From the cell containing the given text, extract its center point as [X, Y] coordinate. 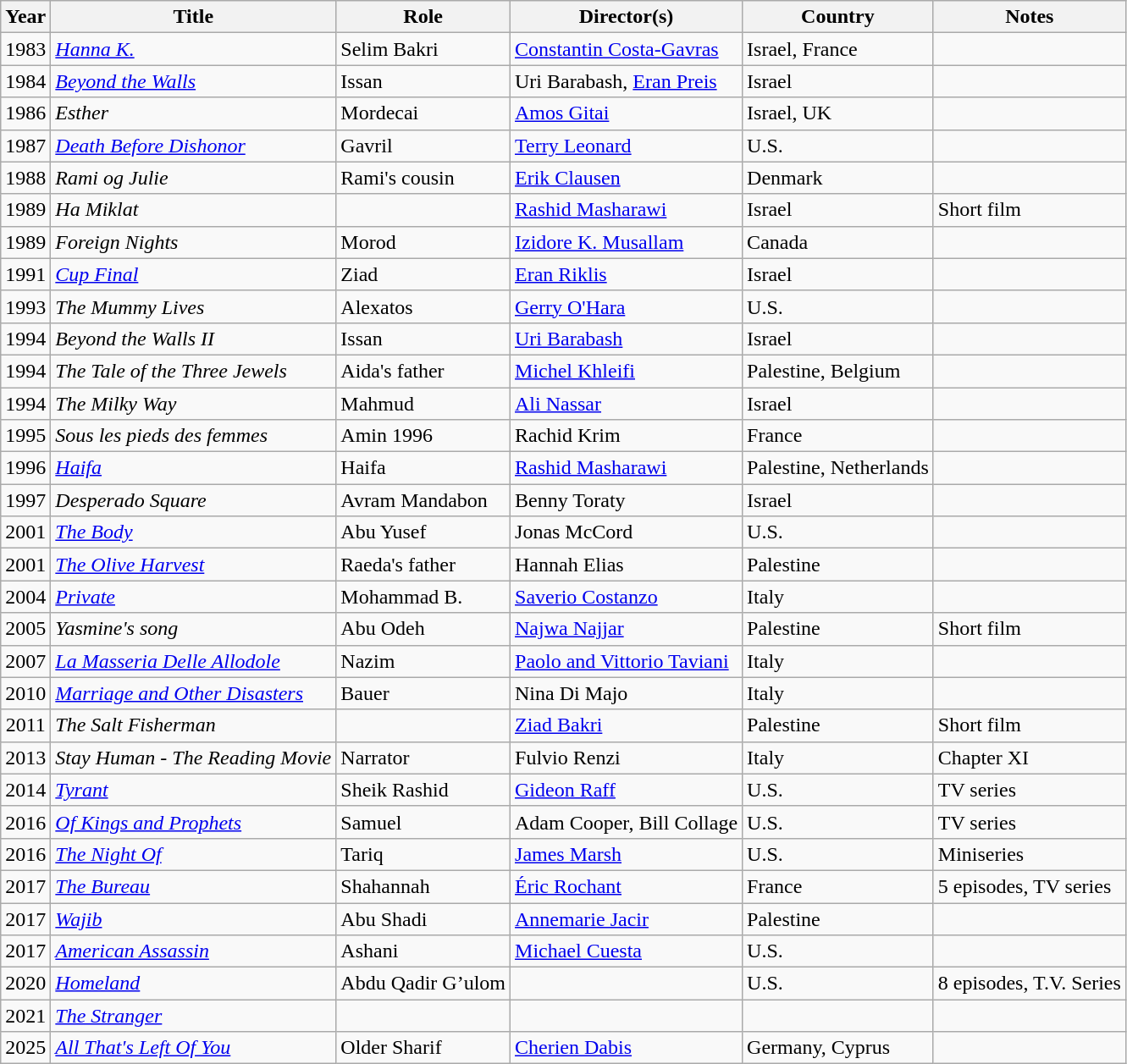
Abu Shadi [423, 918]
Ha Miklat [193, 210]
Israel, UK [838, 113]
Gavril [423, 146]
Mahmud [423, 404]
The Salt Fisherman [193, 725]
Of Kings and Prophets [193, 822]
8 episodes, T.V. Series [1030, 984]
Title [193, 17]
Gideon Raff [627, 790]
Director(s) [627, 17]
The Bureau [193, 886]
Morod [423, 242]
1986 [25, 113]
Desperado Square [193, 500]
Rami og Julie [193, 178]
Abu Odeh [423, 629]
Yasmine's song [193, 629]
Ashani [423, 951]
Beyond the Walls [193, 81]
Rami's cousin [423, 178]
Amos Gitai [627, 113]
2020 [25, 984]
Uri Barabash, Eran Preis [627, 81]
Abdu Qadir G’ulom [423, 984]
The Night Of [193, 854]
Beyond the Walls II [193, 339]
1995 [25, 436]
Marriage and Other Disasters [193, 693]
Private [193, 597]
Jonas McCord [627, 532]
Samuel [423, 822]
2010 [25, 693]
The Mummy Lives [193, 306]
The Body [193, 532]
Older Sharif [423, 1048]
1987 [25, 146]
Ziad [423, 274]
Aida's father [423, 371]
Shahannah [423, 886]
Esther [193, 113]
Miniseries [1030, 854]
Country [838, 17]
Ali Nassar [627, 404]
James Marsh [627, 854]
Uri Barabash [627, 339]
Nazim [423, 661]
2013 [25, 758]
1996 [25, 468]
5 episodes, TV series [1030, 886]
Israel, France [838, 49]
The Olive Harvest [193, 565]
Amin 1996 [423, 436]
Nina Di Majo [627, 693]
Ziad Bakri [627, 725]
The Stranger [193, 1016]
Wajib [193, 918]
Alexatos [423, 306]
Erik Clausen [627, 178]
Cup Final [193, 274]
American Assassin [193, 951]
Saverio Costanzo [627, 597]
Avram Mandabon [423, 500]
Sheik Rashid [423, 790]
2014 [25, 790]
1993 [25, 306]
Hannah Elias [627, 565]
Rachid Krim [627, 436]
The Tale of the Three Jewels [193, 371]
1988 [25, 178]
Narrator [423, 758]
Chapter XI [1030, 758]
Death Before Dishonor [193, 146]
Izidore K. Musallam [627, 242]
2004 [25, 597]
Mohammad B. [423, 597]
Michael Cuesta [627, 951]
1997 [25, 500]
Benny Toraty [627, 500]
Palestine, Belgium [838, 371]
Stay Human - The Reading Movie [193, 758]
Michel Khleifi [627, 371]
La Masseria Delle Allodole [193, 661]
Cherien Dabis [627, 1048]
All That's Left Of You [193, 1048]
Eran Riklis [627, 274]
1991 [25, 274]
Gerry O'Hara [627, 306]
Adam Cooper, Bill Collage [627, 822]
Role [423, 17]
Tariq [423, 854]
Mordecai [423, 113]
2021 [25, 1016]
1983 [25, 49]
1984 [25, 81]
The Milky Way [193, 404]
Najwa Najjar [627, 629]
Palestine, Netherlands [838, 468]
2007 [25, 661]
Terry Leonard [627, 146]
Year [25, 17]
Raeda's father [423, 565]
Annemarie Jacir [627, 918]
Abu Yusef [423, 532]
Sous les pieds des femmes [193, 436]
Éric Rochant [627, 886]
Notes [1030, 17]
Tyrant [193, 790]
2011 [25, 725]
Germany, Cyprus [838, 1048]
Fulvio Renzi [627, 758]
Paolo and Vittorio Taviani [627, 661]
Constantin Costa-Gavras [627, 49]
Denmark [838, 178]
2005 [25, 629]
Foreign Nights [193, 242]
Selim Bakri [423, 49]
Homeland [193, 984]
2025 [25, 1048]
Bauer [423, 693]
Hanna K. [193, 49]
Canada [838, 242]
